Find where the given text appears and provide that cell's center as (X, Y) coordinate. 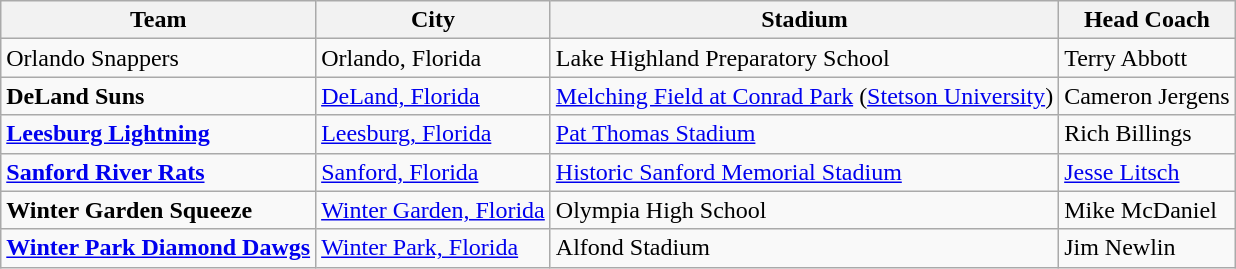
Winter Garden, Florida (434, 210)
Lake Highland Preparatory School (804, 58)
Orlando, Florida (434, 58)
Team (158, 20)
Terry Abbott (1148, 58)
Winter Park Diamond Dawgs (158, 248)
Head Coach (1148, 20)
Orlando Snappers (158, 58)
Olympia High School (804, 210)
Stadium (804, 20)
Mike McDaniel (1148, 210)
Rich Billings (1148, 134)
Melching Field at Conrad Park (Stetson University) (804, 96)
Sanford, Florida (434, 172)
Sanford River Rats (158, 172)
Historic Sanford Memorial Stadium (804, 172)
Jesse Litsch (1148, 172)
City (434, 20)
Winter Garden Squeeze (158, 210)
Alfond Stadium (804, 248)
DeLand Suns (158, 96)
Cameron Jergens (1148, 96)
Leesburg Lightning (158, 134)
DeLand, Florida (434, 96)
Pat Thomas Stadium (804, 134)
Winter Park, Florida (434, 248)
Leesburg, Florida (434, 134)
Jim Newlin (1148, 248)
